Find where the given text appears and provide that cell's center as (X, Y) coordinate. 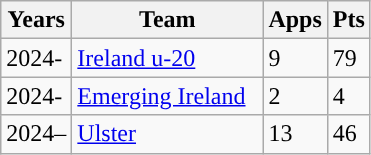
4 (348, 96)
9 (295, 58)
Pts (348, 20)
Ulster (168, 134)
Apps (295, 20)
Ireland u-20 (168, 58)
Emerging Ireland (168, 96)
2 (295, 96)
46 (348, 134)
Years (36, 20)
2024– (36, 134)
79 (348, 58)
Team (168, 20)
13 (295, 134)
